Locate the cell with the specified text and output its (x, y) center coordinate. 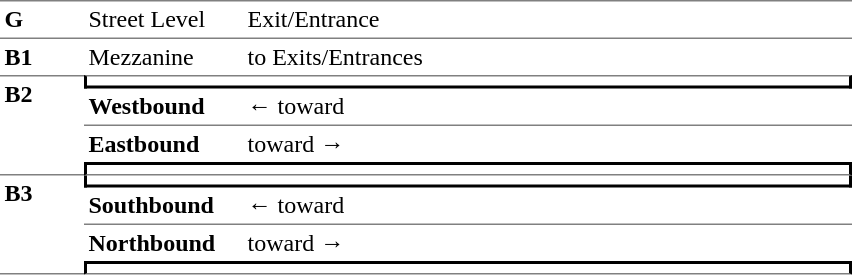
Mezzanine (164, 57)
to Exits/Entrances (548, 57)
Street Level (164, 19)
Westbound (164, 107)
B3 (42, 226)
G (42, 19)
Northbound (164, 243)
Southbound (164, 207)
B2 (42, 125)
Eastbound (164, 144)
Exit/Entrance (548, 19)
B1 (42, 57)
